Detect which cell encompasses the target text, then output its (x, y) center coordinate. 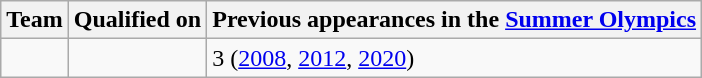
Previous appearances in the Summer Olympics (454, 20)
Team (35, 20)
Qualified on (137, 20)
3 (2008, 2012, 2020) (454, 58)
